Output the [x, y] coordinate of the center of the cell containing the given text.  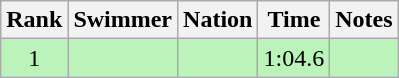
1 [34, 58]
Notes [364, 20]
Swimmer [123, 20]
1:04.6 [294, 58]
Rank [34, 20]
Time [294, 20]
Nation [218, 20]
